Output the (X, Y) coordinate of the center of the cell containing the given text.  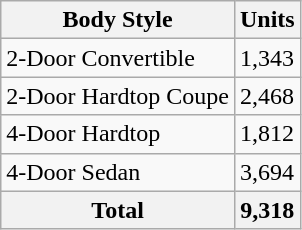
Units (267, 20)
2-Door Convertible (118, 58)
Total (118, 210)
9,318 (267, 210)
4-Door Hardtop (118, 134)
2-Door Hardtop Coupe (118, 96)
2,468 (267, 96)
Body Style (118, 20)
3,694 (267, 172)
1,812 (267, 134)
1,343 (267, 58)
4-Door Sedan (118, 172)
